From the cell containing the given text, extract its center point as (x, y) coordinate. 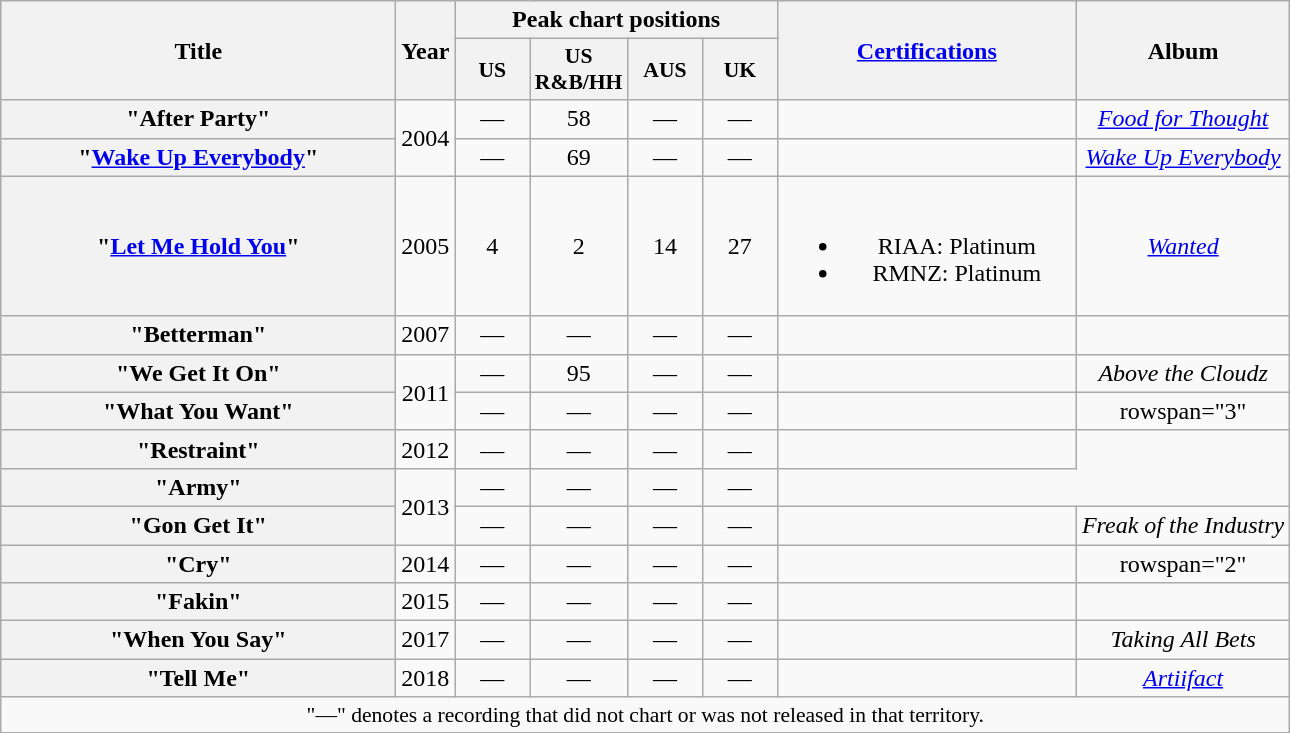
UK (740, 70)
"Betterman" (198, 335)
"Restraint" (198, 449)
2 (579, 246)
2017 (426, 640)
"—" denotes a recording that did not chart or was not released in that territory. (646, 715)
Freak of the Industry (1182, 525)
27 (740, 246)
2014 (426, 563)
US R&B/HH (579, 70)
2013 (426, 506)
95 (579, 373)
"Let Me Hold You" (198, 246)
2011 (426, 392)
Wake Up Everybody (1182, 157)
Artiifact (1182, 678)
Album (1182, 50)
58 (579, 119)
2012 (426, 449)
Taking All Bets (1182, 640)
2018 (426, 678)
Wanted (1182, 246)
"Army" (198, 487)
"After Party" (198, 119)
2005 (426, 246)
RIAA: PlatinumRMNZ: Platinum (926, 246)
"Cry" (198, 563)
rowspan="2" (1182, 563)
"Tell Me" (198, 678)
US (492, 70)
2007 (426, 335)
Food for Thought (1182, 119)
Title (198, 50)
"When You Say" (198, 640)
rowspan="3" (1182, 411)
Year (426, 50)
"Wake Up Everybody" (198, 157)
Certifications (926, 50)
"We Get It On" (198, 373)
AUS (664, 70)
2004 (426, 138)
Peak chart positions (616, 20)
4 (492, 246)
69 (579, 157)
"Gon Get It" (198, 525)
"Fakin" (198, 602)
14 (664, 246)
Above the Cloudz (1182, 373)
"What You Want" (198, 411)
2015 (426, 602)
